From the cell containing the given text, extract its center point as [X, Y] coordinate. 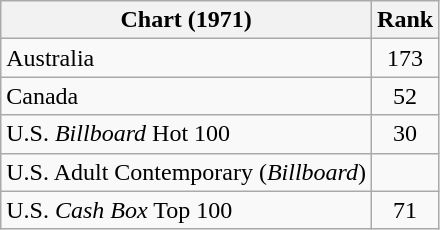
U.S. Adult Contemporary (Billboard) [186, 172]
U.S. Billboard Hot 100 [186, 134]
71 [406, 210]
U.S. Cash Box Top 100 [186, 210]
52 [406, 96]
Australia [186, 58]
Rank [406, 20]
Chart (1971) [186, 20]
Canada [186, 96]
173 [406, 58]
30 [406, 134]
